Detect which cell encompasses the target text, then output its (X, Y) center coordinate. 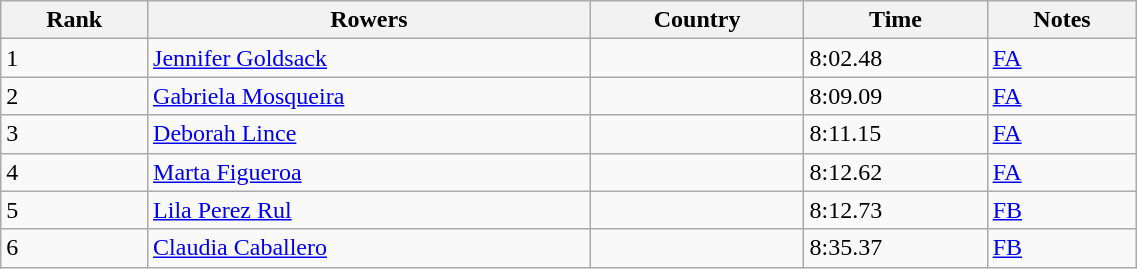
8:12.62 (896, 172)
8:11.15 (896, 134)
Gabriela Mosqueira (370, 96)
3 (74, 134)
4 (74, 172)
Rowers (370, 20)
5 (74, 210)
Deborah Lince (370, 134)
Country (697, 20)
2 (74, 96)
Jennifer Goldsack (370, 58)
Time (896, 20)
Rank (74, 20)
Claudia Caballero (370, 248)
8:12.73 (896, 210)
8:09.09 (896, 96)
Marta Figueroa (370, 172)
6 (74, 248)
8:02.48 (896, 58)
Lila Perez Rul (370, 210)
1 (74, 58)
Notes (1062, 20)
8:35.37 (896, 248)
